Return the [X, Y] coordinate for the center point of the cell that contains the specified text.  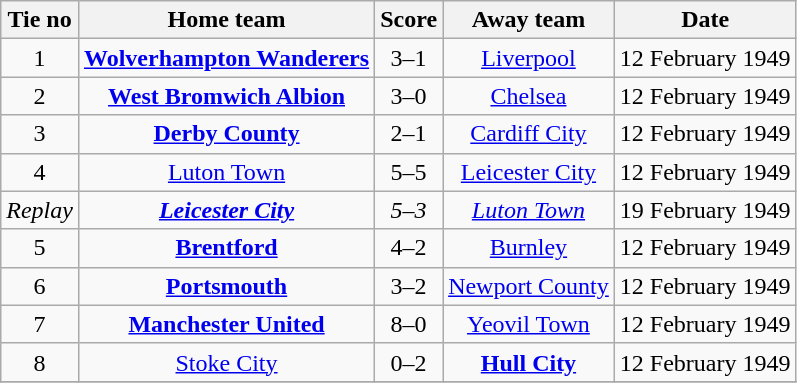
8 [40, 362]
Chelsea [529, 96]
Away team [529, 20]
Wolverhampton Wanderers [226, 58]
3 [40, 134]
Liverpool [529, 58]
4 [40, 172]
2–1 [409, 134]
Yeovil Town [529, 324]
Score [409, 20]
Stoke City [226, 362]
Date [705, 20]
8–0 [409, 324]
3–2 [409, 286]
5 [40, 248]
3–0 [409, 96]
7 [40, 324]
Brentford [226, 248]
6 [40, 286]
Burnley [529, 248]
2 [40, 96]
Cardiff City [529, 134]
3–1 [409, 58]
0–2 [409, 362]
Newport County [529, 286]
1 [40, 58]
Derby County [226, 134]
5–5 [409, 172]
4–2 [409, 248]
West Bromwich Albion [226, 96]
5–3 [409, 210]
Hull City [529, 362]
Manchester United [226, 324]
19 February 1949 [705, 210]
Replay [40, 210]
Portsmouth [226, 286]
Tie no [40, 20]
Home team [226, 20]
